Output the (X, Y) coordinate of the center of the cell containing the given text.  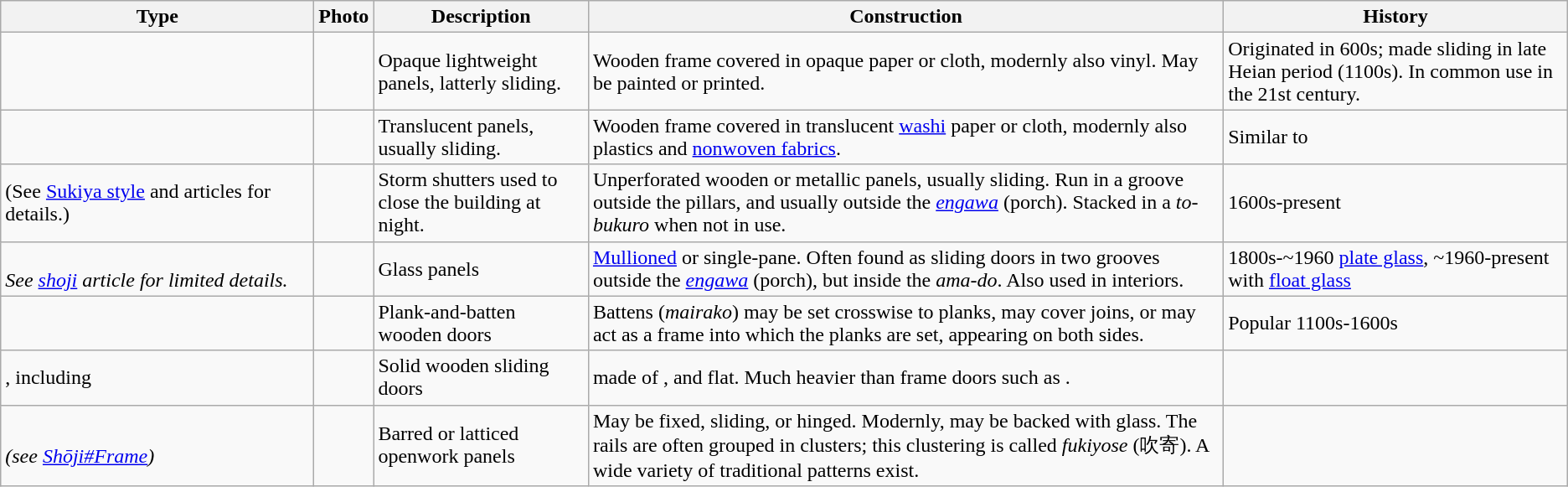
Translucent panels, usually sliding. (481, 137)
Type (157, 17)
1800s-~1960 plate glass, ~1960-present with float glass (1395, 268)
, including (157, 377)
Mullioned or single-pane. Often found as sliding doors in two grooves outside the engawa (porch), but inside the ama-do. Also used in interiors. (905, 268)
Solid wooden sliding doors (481, 377)
made of , and flat. Much heavier than frame doors such as . (905, 377)
(See Sukiya style and articles for details.) (157, 203)
Storm shutters used to close the building at night. (481, 203)
Originated in 600s; made sliding in late Heian period (1100s). In common use in the 21st century. (1395, 71)
Wooden frame covered in opaque paper or cloth, modernly also vinyl. May be painted or printed. (905, 71)
Construction (905, 17)
Plank-and-batten wooden doors (481, 324)
1600s-present (1395, 203)
Wooden frame covered in translucent washi paper or cloth, modernly also plastics and nonwoven fabrics. (905, 137)
Description (481, 17)
Barred or latticed openwork panels (481, 446)
Popular 1100s-1600s (1395, 324)
See shoji article for limited details. (157, 268)
Similar to (1395, 137)
Battens (mairako) may be set crosswise to planks, may cover joins, or may act as a frame into which the planks are set, appearing on both sides. (905, 324)
History (1395, 17)
(see Shōji#Frame) (157, 446)
Glass panels (481, 268)
Photo (343, 17)
Opaque lightweight panels, latterly sliding. (481, 71)
